Scan for the cell matching the given text and deliver its [x, y] coordinate at center. 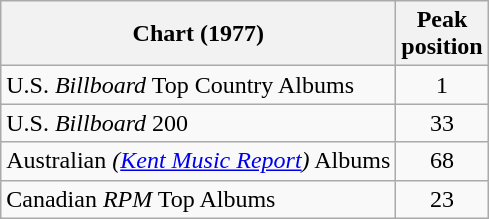
Canadian RPM Top Albums [198, 199]
Chart (1977) [198, 34]
U.S. Billboard 200 [198, 123]
Peakposition [442, 34]
U.S. Billboard Top Country Albums [198, 85]
1 [442, 85]
23 [442, 199]
Australian (Kent Music Report) Albums [198, 161]
68 [442, 161]
33 [442, 123]
